Locate the cell with the specified text and output its [X, Y] center coordinate. 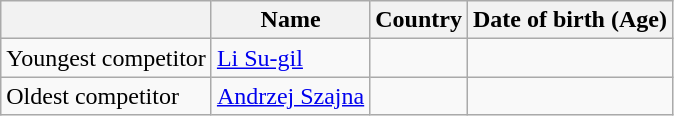
Youngest competitor [106, 58]
Andrzej Szajna [290, 96]
Country [419, 20]
Li Su-gil [290, 58]
Date of birth (Age) [570, 20]
Oldest competitor [106, 96]
Name [290, 20]
